Search for the cell housing the specified text and yield its (x, y) center coordinate. 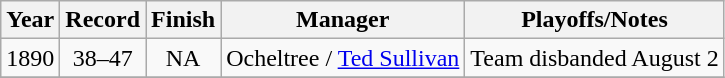
1890 (30, 58)
Finish (184, 20)
Ocheltree / Ted Sullivan (343, 58)
Record (103, 20)
38–47 (103, 58)
NA (184, 58)
Year (30, 20)
Manager (343, 20)
Playoffs/Notes (594, 20)
Team disbanded August 2 (594, 58)
